Identify which cell holds the provided text, then report its [X, Y] central coordinate. 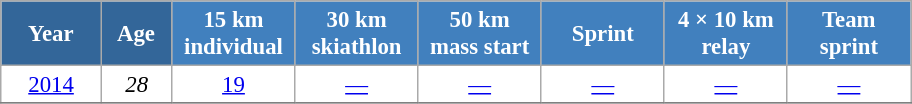
50 km mass start [480, 34]
Sprint [602, 34]
Team sprint [848, 34]
28 [136, 85]
2014 [52, 85]
Year [52, 34]
4 × 10 km relay [726, 34]
15 km individual [234, 34]
19 [234, 85]
30 km skiathlon [356, 34]
Age [136, 34]
